Locate the cell with the specified text and output its (x, y) center coordinate. 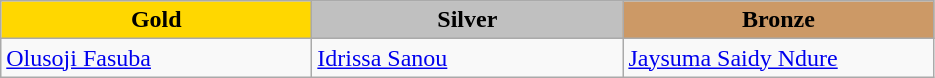
Idrissa Sanou (468, 58)
Bronze (778, 20)
Silver (468, 20)
Olusoji Fasuba (156, 58)
Jaysuma Saidy Ndure (778, 58)
Gold (156, 20)
